Return the (x, y) coordinate for the center point of the cell that contains the specified text.  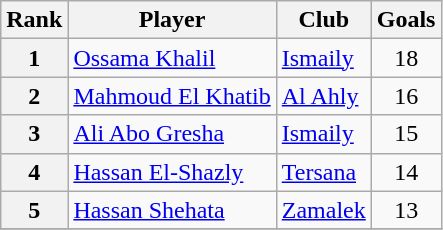
5 (34, 210)
16 (406, 96)
1 (34, 58)
Hassan Shehata (172, 210)
Al Ahly (324, 96)
3 (34, 134)
Player (172, 20)
Ossama Khalil (172, 58)
Rank (34, 20)
4 (34, 172)
Mahmoud El Khatib (172, 96)
Club (324, 20)
2 (34, 96)
14 (406, 172)
Zamalek (324, 210)
Hassan El-Shazly (172, 172)
13 (406, 210)
Ali Abo Gresha (172, 134)
Tersana (324, 172)
Goals (406, 20)
18 (406, 58)
15 (406, 134)
